Output the [X, Y] coordinate of the center of the cell containing the given text.  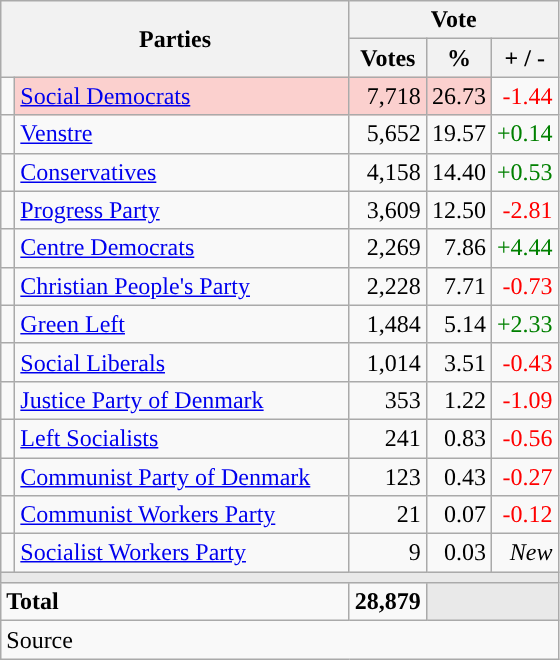
-0.12 [524, 515]
Social Liberals [182, 362]
0.07 [458, 515]
+2.33 [524, 324]
0.03 [458, 553]
Conservatives [182, 172]
3.51 [458, 362]
Total [176, 602]
0.43 [458, 477]
Centre Democrats [182, 248]
Communist Party of Denmark [182, 477]
-1.44 [524, 96]
1,014 [388, 362]
28,879 [388, 602]
14.40 [458, 172]
2,269 [388, 248]
Justice Party of Denmark [182, 400]
+0.53 [524, 172]
Venstre [182, 134]
241 [388, 438]
5.14 [458, 324]
7,718 [388, 96]
Socialist Workers Party [182, 553]
5,652 [388, 134]
-1.09 [524, 400]
3,609 [388, 210]
Green Left [182, 324]
-0.43 [524, 362]
New [524, 553]
4,158 [388, 172]
2,228 [388, 286]
9 [388, 553]
Left Socialists [182, 438]
7.86 [458, 248]
+4.44 [524, 248]
1,484 [388, 324]
+0.14 [524, 134]
Source [280, 640]
Social Democrats [182, 96]
19.57 [458, 134]
1.22 [458, 400]
Communist Workers Party [182, 515]
Votes [388, 58]
7.71 [458, 286]
Vote [454, 20]
Parties [176, 39]
-2.81 [524, 210]
-0.56 [524, 438]
Christian People's Party [182, 286]
12.50 [458, 210]
21 [388, 515]
+ / - [524, 58]
353 [388, 400]
-0.27 [524, 477]
26.73 [458, 96]
Progress Party [182, 210]
0.83 [458, 438]
-0.73 [524, 286]
% [458, 58]
123 [388, 477]
